Detect which cell encompasses the target text, then output its [x, y] center coordinate. 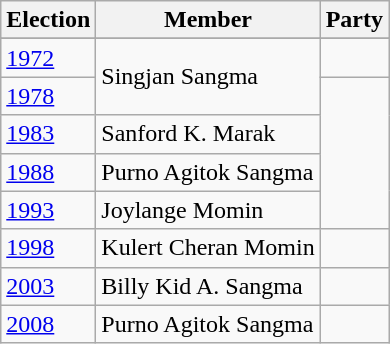
2008 [48, 324]
Singjan Sangma [208, 77]
1972 [48, 58]
1998 [48, 248]
Party [354, 20]
1993 [48, 210]
Billy Kid A. Sangma [208, 286]
Election [48, 20]
1983 [48, 134]
Kulert Cheran Momin [208, 248]
1988 [48, 172]
1978 [48, 96]
Joylange Momin [208, 210]
Member [208, 20]
Sanford K. Marak [208, 134]
2003 [48, 286]
